Output the [X, Y] coordinate of the center of the cell containing the given text.  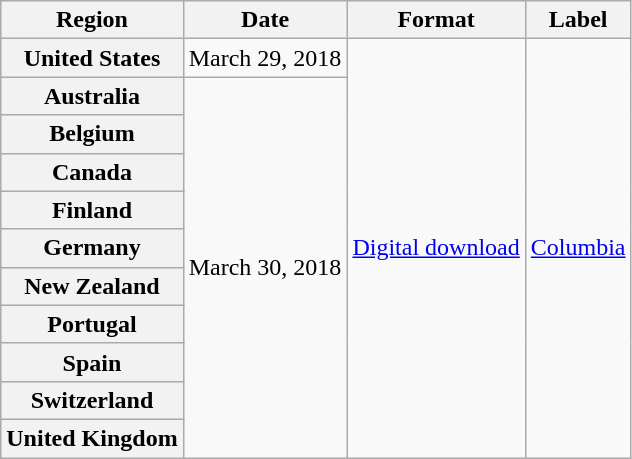
Digital download [436, 248]
Date [265, 20]
Belgium [92, 134]
Portugal [92, 324]
Format [436, 20]
Canada [92, 172]
United States [92, 58]
March 30, 2018 [265, 268]
Finland [92, 210]
Columbia [578, 248]
Spain [92, 362]
Germany [92, 248]
Australia [92, 96]
March 29, 2018 [265, 58]
New Zealand [92, 286]
Switzerland [92, 400]
Label [578, 20]
United Kingdom [92, 438]
Region [92, 20]
